Identify which cell holds the provided text, then report its (x, y) central coordinate. 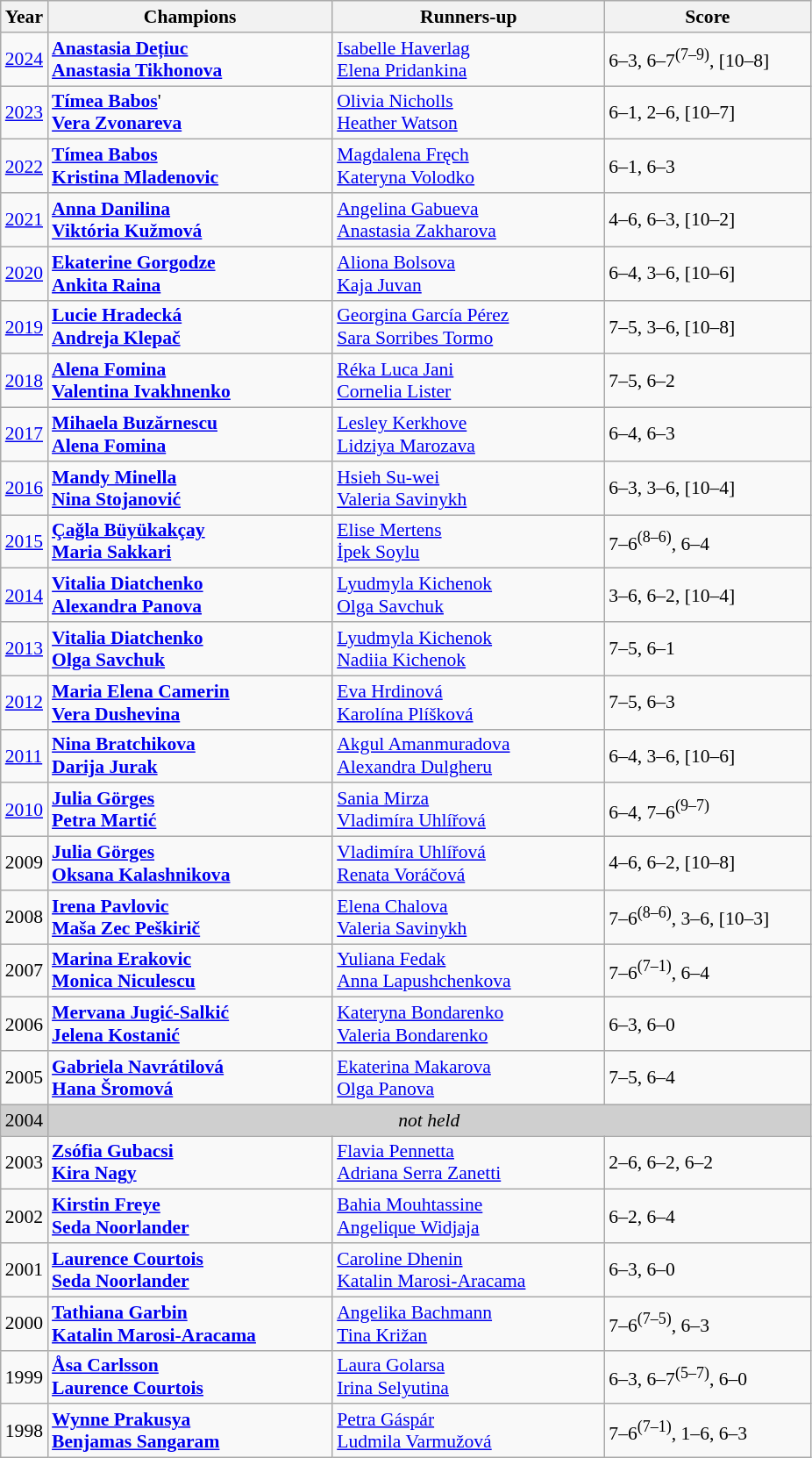
7–5, 6–1 (707, 649)
6–3, 6–7(7–9), [10–8] (707, 60)
Tímea Babos' Vera Zvonareva (189, 112)
1999 (25, 1377)
2017 (25, 435)
Gabriela Navrátilová Hana Šromová (189, 1077)
2007 (25, 970)
Elena Chalova Valeria Savinykh (468, 918)
Ekaterina Makarova Olga Panova (468, 1077)
Lyudmyla Kichenok Olga Savchuk (468, 595)
2003 (25, 1163)
Kateryna Bondarenko Valeria Bondarenko (468, 1025)
Isabelle Haverlag Elena Pridankina (468, 60)
2019 (25, 326)
Akgul Amanmuradova Alexandra Dulgheru (468, 756)
6–1, 6–3 (707, 167)
2–6, 6–2, 6–2 (707, 1163)
Caroline Dhenin Katalin Marosi-Aracama (468, 1270)
Eva Hrdinová Karolína Plíšková (468, 702)
Mervana Jugić-Salkić Jelena Kostanić (189, 1025)
Champions (189, 17)
Runners-up (468, 17)
Anastasia Dețiuc Anastasia Tikhonova (189, 60)
Réka Luca Jani Cornelia Lister (468, 381)
Tímea Babos Kristina Mladenovic (189, 167)
2021 (25, 219)
4–6, 6–3, [10–2] (707, 219)
7–6(8–6), 3–6, [10–3] (707, 918)
Åsa Carlsson Laurence Courtois (189, 1377)
Angelina Gabueva Anastasia Zakharova (468, 219)
6–3, 3–6, [10–4] (707, 488)
2024 (25, 60)
6–4, 7–6(9–7) (707, 811)
2008 (25, 918)
6–4, 6–3 (707, 435)
2010 (25, 811)
Bahia Mouhtassine Angelique Widjaja (468, 1216)
Irena Pavlovic Maša Zec Peškirič (189, 918)
Nina Bratchikova Darija Jurak (189, 756)
Vladimíra Uhlířová Renata Voráčová (468, 863)
Petra Gáspár Ludmila Varmužová (468, 1432)
Lucie Hradecká Andreja Klepač (189, 326)
Laura Golarsa Irina Selyutina (468, 1377)
2000 (25, 1323)
2022 (25, 167)
Vitalia Diatchenko Alexandra Panova (189, 595)
7–6(8–6), 6–4 (707, 542)
2004 (25, 1120)
2020 (25, 274)
7–5, 6–2 (707, 381)
2023 (25, 112)
1998 (25, 1432)
Maria Elena Camerin Vera Dushevina (189, 702)
2015 (25, 542)
Mandy Minella Nina Stojanović (189, 488)
Zsófia Gubacsi Kira Nagy (189, 1163)
Hsieh Su-wei Valeria Savinykh (468, 488)
6–1, 2–6, [10–7] (707, 112)
Olivia Nicholls Heather Watson (468, 112)
Year (25, 17)
Julia Görges Petra Martić (189, 811)
Julia Görges Oksana Kalashnikova (189, 863)
6–2, 6–4 (707, 1216)
2014 (25, 595)
Alena Fomina Valentina Ivakhnenko (189, 381)
Georgina García Pérez Sara Sorribes Tormo (468, 326)
2011 (25, 756)
2006 (25, 1025)
Magdalena Fręch Kateryna Volodko (468, 167)
2009 (25, 863)
4–6, 6–2, [10–8] (707, 863)
2013 (25, 649)
Anna Danilina Viktória Kužmová (189, 219)
Tathiana Garbin Katalin Marosi-Aracama (189, 1323)
2018 (25, 381)
2012 (25, 702)
Laurence Courtois Seda Noorlander (189, 1270)
6–3, 6–7(5–7), 6–0 (707, 1377)
Sania Mirza Vladimíra Uhlířová (468, 811)
Aliona Bolsova Kaja Juvan (468, 274)
7–6(7–5), 6–3 (707, 1323)
Çağla Büyükakçay Maria Sakkari (189, 542)
Mihaela Buzărnescu Alena Fomina (189, 435)
7–6(7–1), 6–4 (707, 970)
Marina Erakovic Monica Niculescu (189, 970)
Lyudmyla Kichenok Nadiia Kichenok (468, 649)
2002 (25, 1216)
Angelika Bachmann Tina Križan (468, 1323)
Lesley Kerkhove Lidziya Marozava (468, 435)
Kirstin Freye Seda Noorlander (189, 1216)
7–5, 6–4 (707, 1077)
Score (707, 17)
3–6, 6–2, [10–4] (707, 595)
7–5, 6–3 (707, 702)
Flavia Pennetta Adriana Serra Zanetti (468, 1163)
Wynne Prakusya Benjamas Sangaram (189, 1432)
Yuliana Fedak Anna Lapushchenkova (468, 970)
Vitalia Diatchenko Olga Savchuk (189, 649)
Ekaterine Gorgodze Ankita Raina (189, 274)
7–5, 3–6, [10–8] (707, 326)
2005 (25, 1077)
Elise Mertens İpek Soylu (468, 542)
not held (429, 1120)
7–6(7–1), 1–6, 6–3 (707, 1432)
2001 (25, 1270)
2016 (25, 488)
